Scan for the cell matching the given text and deliver its [X, Y] coordinate at center. 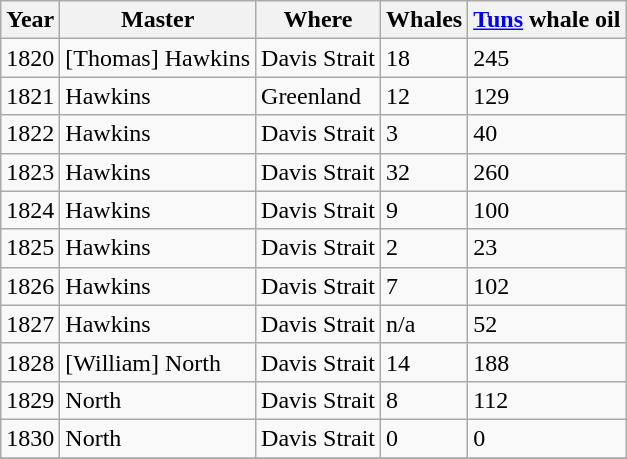
Master [158, 20]
[William] North [158, 362]
14 [424, 362]
1825 [30, 248]
Year [30, 20]
Tuns whale oil [547, 20]
1830 [30, 438]
7 [424, 286]
1826 [30, 286]
Greenland [318, 96]
102 [547, 286]
1821 [30, 96]
9 [424, 210]
1823 [30, 172]
40 [547, 134]
1822 [30, 134]
8 [424, 400]
Whales [424, 20]
1828 [30, 362]
260 [547, 172]
129 [547, 96]
245 [547, 58]
112 [547, 400]
23 [547, 248]
1824 [30, 210]
52 [547, 324]
Where [318, 20]
188 [547, 362]
3 [424, 134]
1820 [30, 58]
1827 [30, 324]
2 [424, 248]
n/a [424, 324]
[Thomas] Hawkins [158, 58]
32 [424, 172]
12 [424, 96]
100 [547, 210]
18 [424, 58]
1829 [30, 400]
